Determine the [X, Y] coordinate at the center of the cell enclosing the given text.  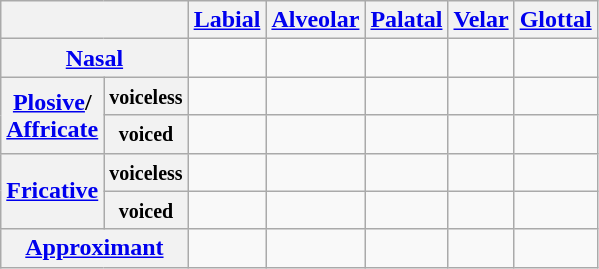
Fricative [52, 191]
Alveolar [316, 20]
Approximant [94, 248]
Glottal [556, 20]
Palatal [406, 20]
Labial [227, 20]
Plosive/Affricate [52, 115]
Velar [481, 20]
Nasal [94, 58]
